Extract the (x, y) coordinate from the center of the cell holding the provided text.  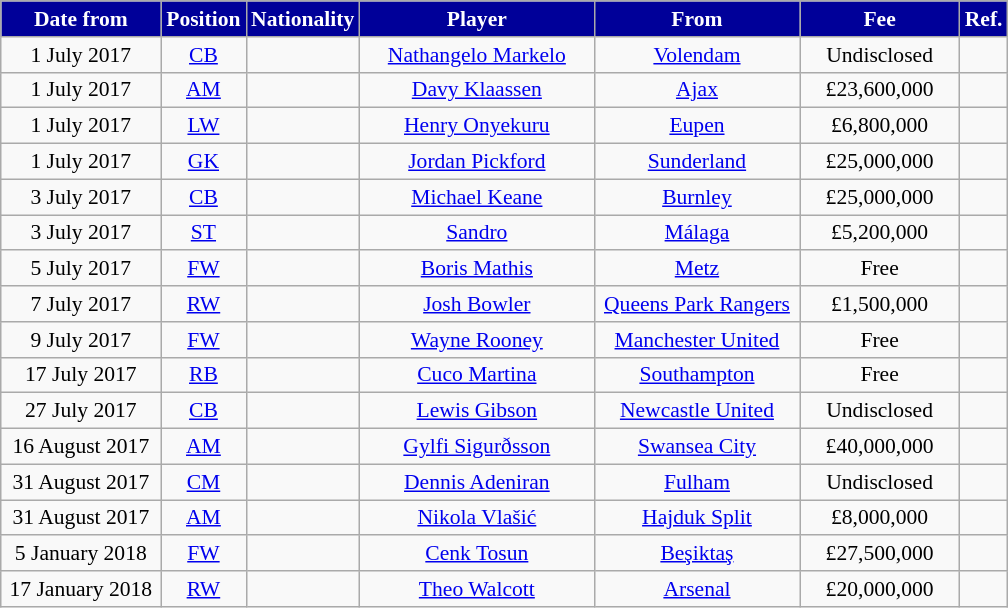
Sunderland (696, 162)
Position (204, 19)
16 August 2017 (81, 447)
Nathangelo Markelo (476, 55)
£40,000,000 (880, 447)
Southampton (696, 375)
Cenk Tosun (476, 554)
RB (204, 375)
17 January 2018 (81, 589)
Lewis Gibson (476, 411)
£23,600,000 (880, 90)
Fulham (696, 482)
Beşiktaş (696, 554)
Newcastle United (696, 411)
Nationality (302, 19)
Fee (880, 19)
17 July 2017 (81, 375)
27 July 2017 (81, 411)
Wayne Rooney (476, 340)
5 July 2017 (81, 269)
7 July 2017 (81, 304)
CM (204, 482)
Jordan Pickford (476, 162)
ST (204, 233)
GK (204, 162)
£1,500,000 (880, 304)
Michael Keane (476, 197)
9 July 2017 (81, 340)
Nikola Vlašić (476, 518)
Málaga (696, 233)
Eupen (696, 126)
Henry Onyekuru (476, 126)
Player (476, 19)
Burnley (696, 197)
Hajduk Split (696, 518)
Dennis Adeniran (476, 482)
From (696, 19)
Swansea City (696, 447)
Arsenal (696, 589)
LW (204, 126)
£20,000,000 (880, 589)
Queens Park Rangers (696, 304)
Boris Mathis (476, 269)
£6,800,000 (880, 126)
Sandro (476, 233)
Metz (696, 269)
Volendam (696, 55)
£27,500,000 (880, 554)
Gylfi Sigurðsson (476, 447)
Manchester United (696, 340)
Theo Walcott (476, 589)
Ref. (984, 19)
Ajax (696, 90)
Cuco Martina (476, 375)
£8,000,000 (880, 518)
5 January 2018 (81, 554)
£5,200,000 (880, 233)
Date from (81, 19)
Davy Klaassen (476, 90)
Josh Bowler (476, 304)
